Scan for the cell matching the given text and deliver its [x, y] coordinate at center. 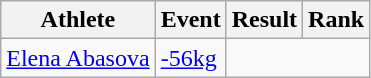
Elena Abasova [78, 58]
-56kg [190, 58]
Athlete [78, 20]
Result [264, 20]
Event [190, 20]
Rank [336, 20]
